From the cell containing the given text, extract its center point as [X, Y] coordinate. 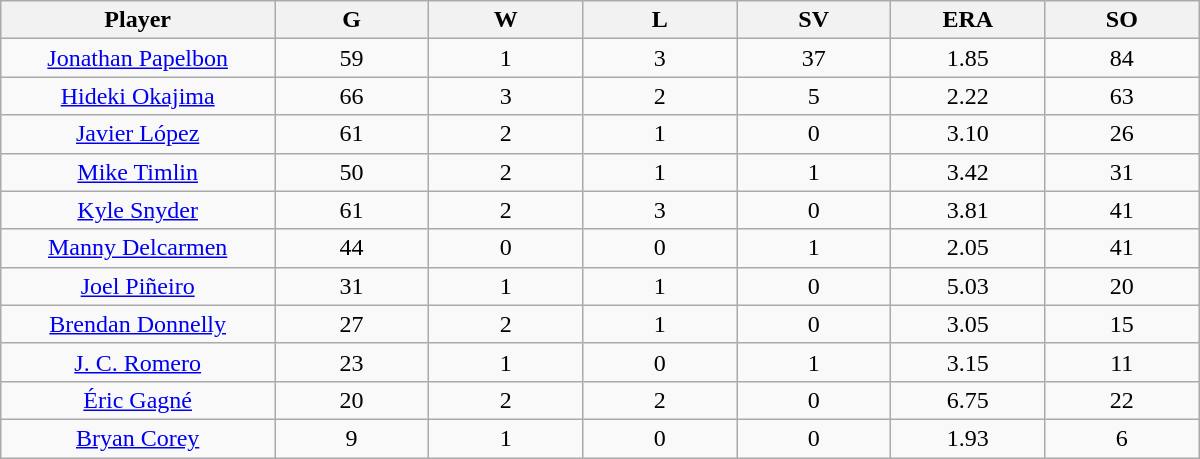
Brendan Donnelly [138, 324]
ERA [968, 20]
23 [352, 362]
66 [352, 96]
59 [352, 58]
2.05 [968, 248]
6.75 [968, 400]
15 [1122, 324]
1.93 [968, 438]
1.85 [968, 58]
3.05 [968, 324]
SV [814, 20]
6 [1122, 438]
44 [352, 248]
Hideki Okajima [138, 96]
26 [1122, 134]
22 [1122, 400]
Jonathan Papelbon [138, 58]
3.42 [968, 172]
37 [814, 58]
L [660, 20]
W [506, 20]
11 [1122, 362]
Kyle Snyder [138, 210]
84 [1122, 58]
Javier López [138, 134]
27 [352, 324]
50 [352, 172]
3.10 [968, 134]
Mike Timlin [138, 172]
SO [1122, 20]
63 [1122, 96]
Joel Piñeiro [138, 286]
3.81 [968, 210]
J. C. Romero [138, 362]
2.22 [968, 96]
Éric Gagné [138, 400]
Manny Delcarmen [138, 248]
9 [352, 438]
5.03 [968, 286]
5 [814, 96]
G [352, 20]
3.15 [968, 362]
Player [138, 20]
Bryan Corey [138, 438]
